Search for the cell housing the specified text and yield its (X, Y) center coordinate. 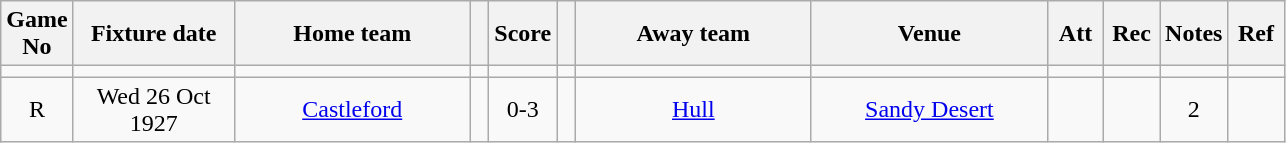
Notes (1194, 34)
Hull (693, 110)
0-3 (523, 110)
Venue (929, 34)
Home team (352, 34)
Castleford (352, 110)
Att (1075, 34)
Away team (693, 34)
2 (1194, 110)
Sandy Desert (929, 110)
Score (523, 34)
Rec (1132, 34)
Game No (37, 34)
Ref (1256, 34)
Fixture date (154, 34)
R (37, 110)
Wed 26 Oct 1927 (154, 110)
